Identify which cell holds the provided text, then report its (x, y) central coordinate. 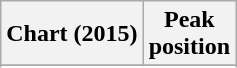
Chart (2015) (72, 34)
Peak position (189, 34)
